Find where the given text appears and provide that cell's center as (x, y) coordinate. 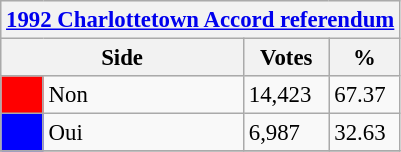
6,987 (286, 133)
Non (143, 95)
1992 Charlottetown Accord referendum (200, 20)
Oui (143, 133)
14,423 (286, 95)
32.63 (364, 133)
Votes (286, 58)
Side (122, 58)
% (364, 58)
67.37 (364, 95)
